Determine the (X, Y) coordinate at the center of the cell enclosing the given text.  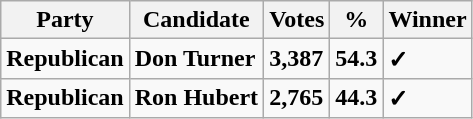
54.3 (356, 59)
Votes (297, 20)
Winner (428, 20)
Ron Hubert (196, 98)
Don Turner (196, 59)
Party (65, 20)
2,765 (297, 98)
3,387 (297, 59)
44.3 (356, 98)
% (356, 20)
Candidate (196, 20)
